Provide the (X, Y) coordinate of the cell's center where the given text is located.  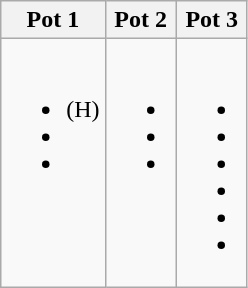
Pot 2 (140, 20)
Pot 3 (212, 20)
Pot 1 (53, 20)
(H) (53, 163)
